From the cell containing the given text, extract its center point as (x, y) coordinate. 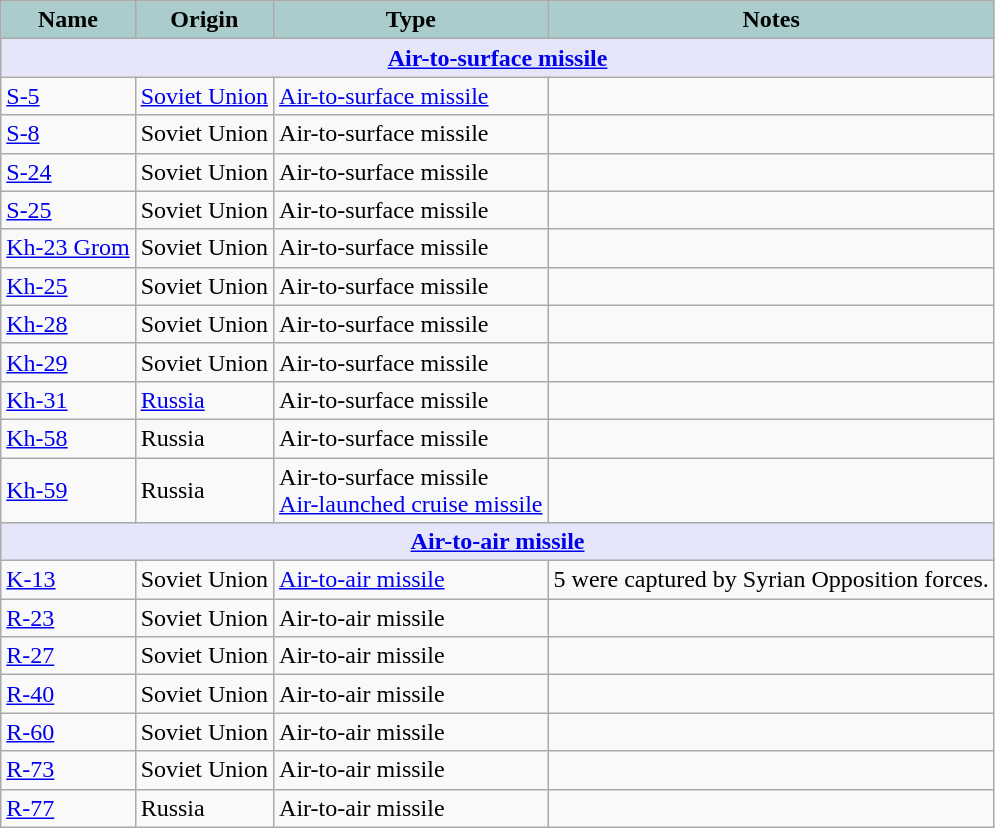
K-13 (68, 580)
Origin (204, 20)
Notes (771, 20)
Type (411, 20)
Kh-23 Grom (68, 248)
S-24 (68, 172)
R-23 (68, 618)
R-60 (68, 732)
Kh-59 (68, 490)
Air-to-surface missileAir-launched cruise missile (411, 490)
Kh-25 (68, 286)
Kh-58 (68, 438)
R-77 (68, 808)
Kh-28 (68, 324)
S-25 (68, 210)
Kh-29 (68, 362)
5 were captured by Syrian Opposition forces. (771, 580)
R-73 (68, 770)
R-27 (68, 656)
Name (68, 20)
R-40 (68, 694)
S-8 (68, 134)
S-5 (68, 96)
Kh-31 (68, 400)
